Determine the [x, y] coordinate at the center of the cell enclosing the given text.  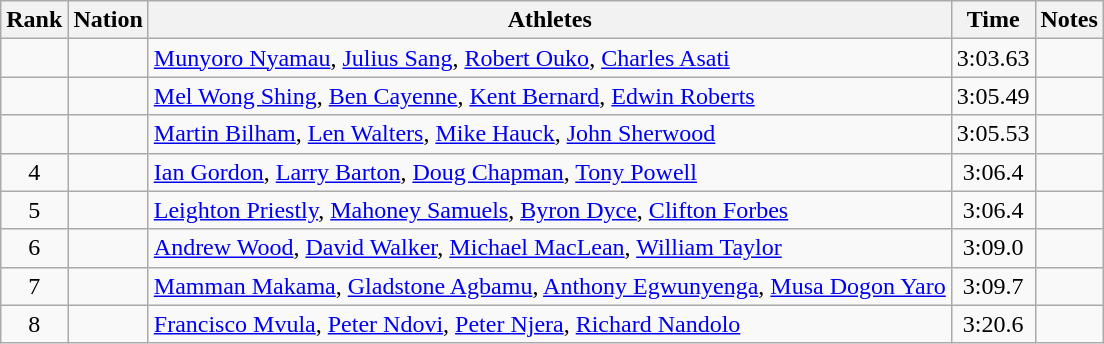
7 [34, 286]
Mamman Makama, Gladstone Agbamu, Anthony Egwunyenga, Musa Dogon Yaro [550, 286]
Notes [1069, 20]
6 [34, 248]
3:20.6 [993, 324]
4 [34, 172]
Rank [34, 20]
Ian Gordon, Larry Barton, Doug Chapman, Tony Powell [550, 172]
3:05.53 [993, 134]
Martin Bilham, Len Walters, Mike Hauck, John Sherwood [550, 134]
Francisco Mvula, Peter Ndovi, Peter Njera, Richard Nandolo [550, 324]
Munyoro Nyamau, Julius Sang, Robert Ouko, Charles Asati [550, 58]
3:09.0 [993, 248]
Time [993, 20]
8 [34, 324]
5 [34, 210]
3:09.7 [993, 286]
Nation [108, 20]
Mel Wong Shing, Ben Cayenne, Kent Bernard, Edwin Roberts [550, 96]
Athletes [550, 20]
Leighton Priestly, Mahoney Samuels, Byron Dyce, Clifton Forbes [550, 210]
3:03.63 [993, 58]
Andrew Wood, David Walker, Michael MacLean, William Taylor [550, 248]
3:05.49 [993, 96]
